Provide the (X, Y) coordinate of the cell's center where the given text is located.  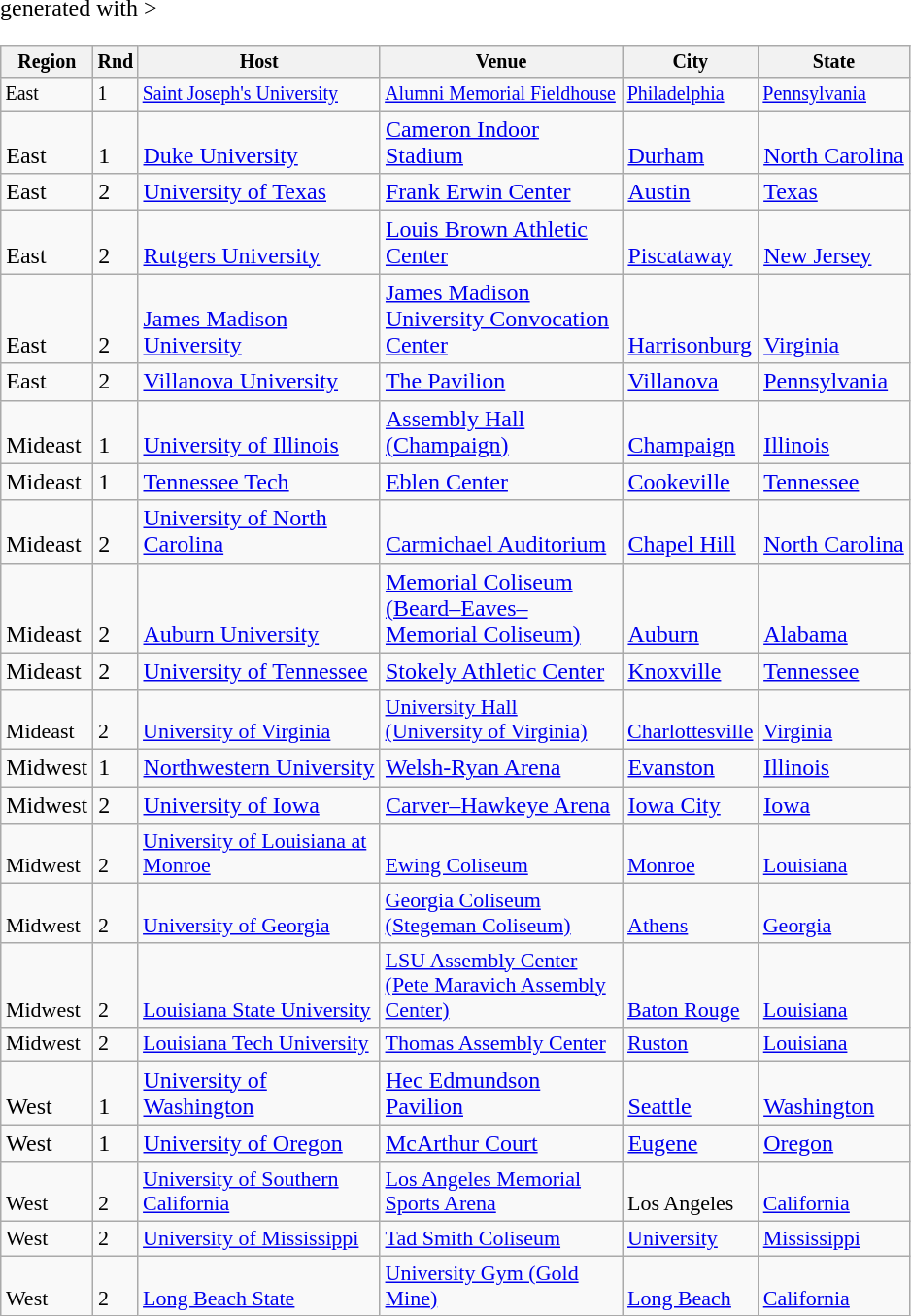
Austin (691, 192)
Memorial Coliseum (Beard–Eaves–Memorial Coliseum) (501, 608)
University of Virginia (258, 719)
Knoxville (691, 671)
City (691, 62)
University of Mississippi (258, 1238)
Evanston (691, 768)
University of Oregon (258, 1143)
Stokely Athletic Center (501, 671)
Baton Rouge (691, 985)
Chapel Hill (691, 532)
Villanova (691, 382)
Villanova University (258, 382)
Georgia Coliseum (Stegeman Coliseum) (501, 913)
Mississippi (834, 1238)
Los Angeles Memorial Sports Arena (501, 1191)
Cameron Indoor Stadium (501, 142)
Athens (691, 913)
Tennessee Tech (258, 482)
Ruston (691, 1044)
Washington (834, 1094)
Ewing Coliseum (501, 853)
Rnd (116, 62)
Rutgers University (258, 243)
University of North Carolina (258, 532)
Harrisonburg (691, 319)
University of Southern California (258, 1191)
Charlottesville (691, 719)
Carmichael Auditorium (501, 532)
Hec Edmundson Pavilion (501, 1094)
McArthur Court (501, 1143)
University of Louisiana at Monroe (258, 853)
University (691, 1238)
Louis Brown Athletic Center (501, 243)
University of Texas (258, 192)
Host (258, 62)
Seattle (691, 1094)
Los Angeles (691, 1191)
University of Tennessee (258, 671)
Texas (834, 192)
Thomas Assembly Center (501, 1044)
Louisiana Tech University (258, 1044)
Frank Erwin Center (501, 192)
James Madison University Convocation Center (501, 319)
Eugene (691, 1143)
Georgia (834, 913)
Long Beach (691, 1286)
LSU Assembly Center (Pete Maravich Assembly Center) (501, 985)
Assembly Hall (Champaign) (501, 431)
Tad Smith Coliseum (501, 1238)
University of Illinois (258, 431)
Philadelphia (691, 93)
Champaign (691, 431)
University Hall (University of Virginia) (501, 719)
University of Iowa (258, 805)
Carver–Hawkeye Arena (501, 805)
Monroe (691, 853)
Cookeville (691, 482)
Region (47, 62)
Louisiana State University (258, 985)
Northwestern University (258, 768)
Auburn (691, 608)
New Jersey (834, 243)
Long Beach State (258, 1286)
Duke University (258, 142)
Iowa (834, 805)
Durham (691, 142)
James Madison University (258, 319)
The Pavilion (501, 382)
Auburn University (258, 608)
University Gym (Gold Mine) (501, 1286)
University of Washington (258, 1094)
Alumni Memorial Fieldhouse (501, 93)
State (834, 62)
Piscataway (691, 243)
Alabama (834, 608)
Iowa City (691, 805)
Saint Joseph's University (258, 93)
Welsh-Ryan Arena (501, 768)
Oregon (834, 1143)
Eblen Center (501, 482)
University of Georgia (258, 913)
Venue (501, 62)
